Return the (X, Y) coordinate for the center point of the cell that contains the specified text.  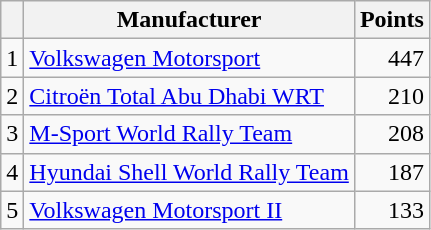
1 (12, 58)
Hyundai Shell World Rally Team (190, 172)
Volkswagen Motorsport II (190, 210)
Volkswagen Motorsport (190, 58)
3 (12, 134)
M-Sport World Rally Team (190, 134)
2 (12, 96)
187 (392, 172)
133 (392, 210)
447 (392, 58)
Manufacturer (190, 20)
Citroën Total Abu Dhabi WRT (190, 96)
208 (392, 134)
4 (12, 172)
5 (12, 210)
Points (392, 20)
210 (392, 96)
